Determine the [X, Y] coordinate at the center of the cell enclosing the given text.  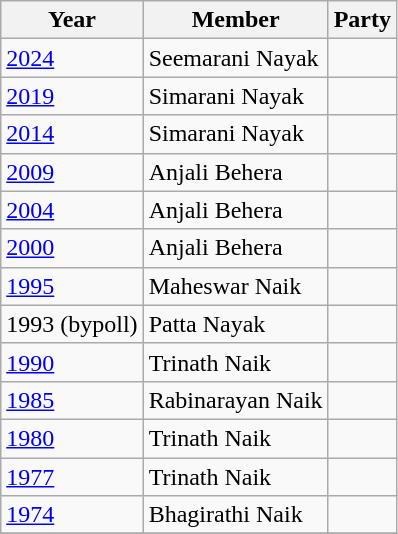
Patta Nayak [236, 324]
2019 [72, 96]
Maheswar Naik [236, 286]
1990 [72, 362]
1993 (bypoll) [72, 324]
Year [72, 20]
2009 [72, 172]
2000 [72, 248]
Party [362, 20]
1974 [72, 515]
Seemarani Nayak [236, 58]
1980 [72, 438]
Rabinarayan Naik [236, 400]
1985 [72, 400]
Member [236, 20]
1977 [72, 477]
2024 [72, 58]
Bhagirathi Naik [236, 515]
2004 [72, 210]
1995 [72, 286]
2014 [72, 134]
